Provide the (x, y) coordinate of the cell's center where the given text is located.  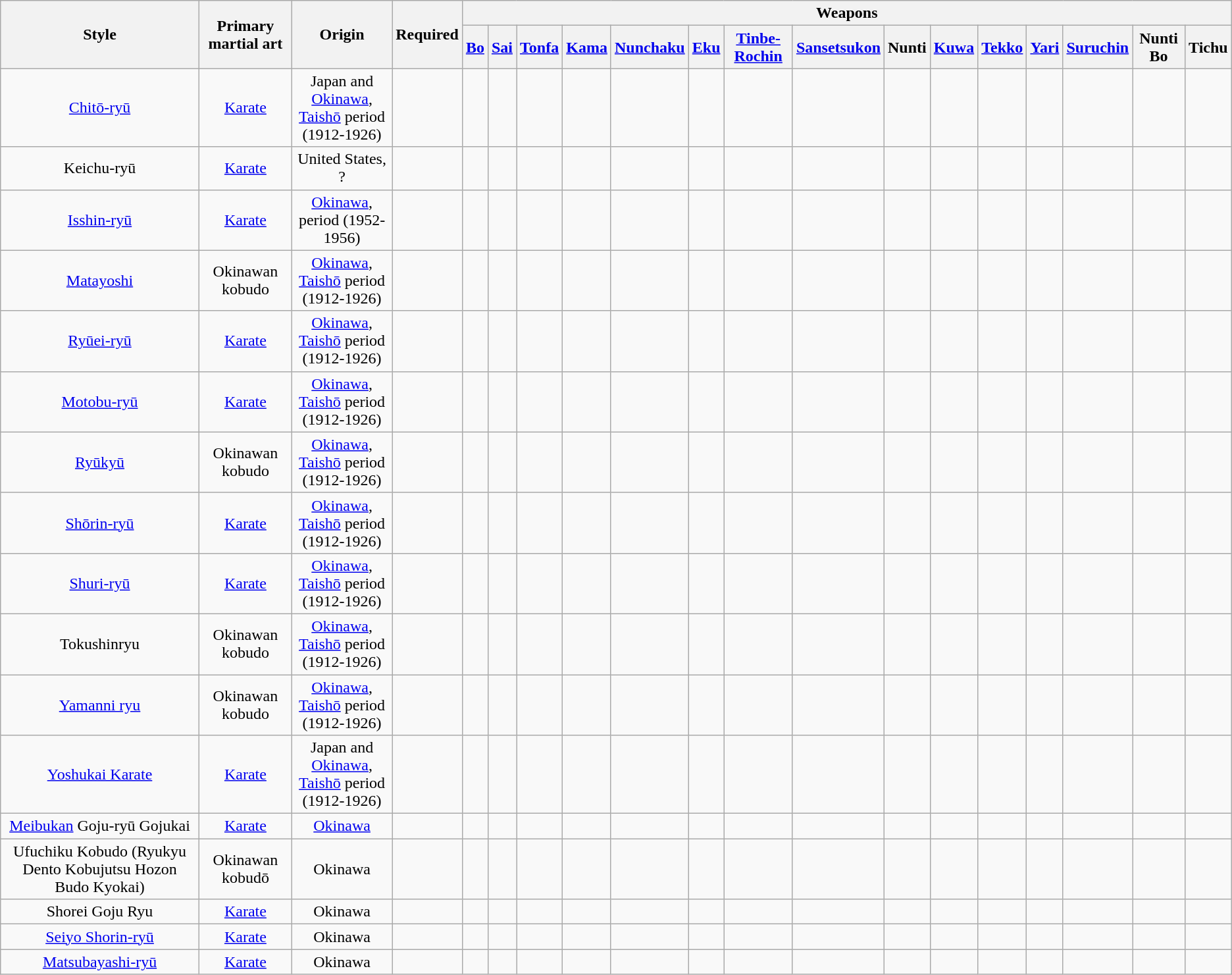
Nunti (908, 47)
Ryūei-ryū (100, 341)
Okinawa,period (1952-1956) (342, 220)
United States,? (342, 169)
Sansetsukon (838, 47)
Meibukan Goju-ryū Gojukai (100, 826)
Primary martial art (245, 34)
Isshin-ryū (100, 220)
Yari (1045, 47)
Kuwa (954, 47)
Matsubayashi-ryū (100, 962)
Weapons (846, 13)
Sai (501, 47)
Tinbe-Rochin (758, 47)
Nunti Bo (1159, 47)
Okinawan kobudō (245, 869)
Matayoshi (100, 280)
Tekko (1002, 47)
Motobu-ryū (100, 402)
Seiyo Shorin-ryū (100, 937)
Bo (475, 47)
Nunchaku (650, 47)
Style (100, 34)
Shōrin-ryū (100, 523)
Tonfa (539, 47)
Yoshukai Karate (100, 774)
Required (428, 34)
Tokushinryu (100, 644)
Origin (342, 34)
Suruchin (1098, 47)
Shorei Goju Ryu (100, 912)
Tichu (1208, 47)
Shuri-ryū (100, 583)
Kama (587, 47)
Yamanni ryu (100, 704)
Ryūkyū (100, 462)
Keichu-ryū (100, 169)
Chitō-ryū (100, 108)
Eku (706, 47)
Ufuchiku Kobudo (Ryukyu Dento Kobujutsu Hozon Budo Kyokai) (100, 869)
